Return the [x, y] coordinate for the center point of the cell that contains the specified text.  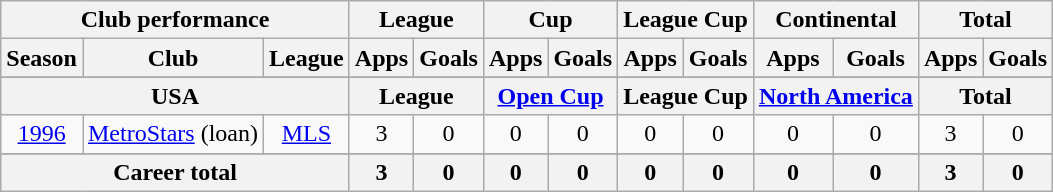
MetroStars (loan) [172, 134]
USA [176, 96]
Continental [836, 20]
Career total [176, 172]
Open Cup [550, 96]
Club performance [176, 20]
Cup [550, 20]
MLS [307, 134]
Season [42, 58]
1996 [42, 134]
Club [172, 58]
North America [836, 96]
